Scan for the cell matching the given text and deliver its [x, y] coordinate at center. 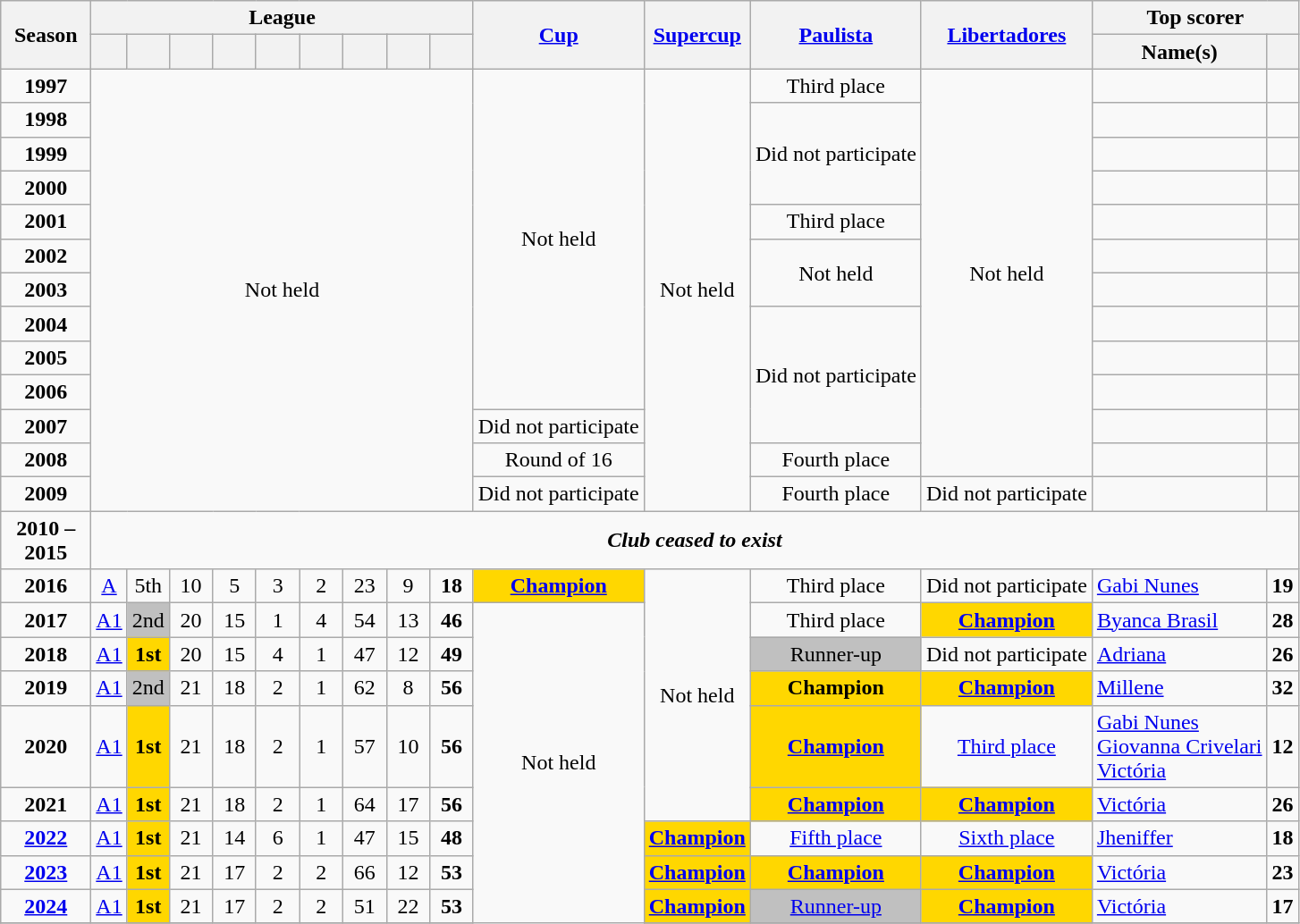
Cup [558, 35]
2006 [46, 391]
2020 [46, 746]
62 [365, 688]
Jheniffer [1179, 838]
22 [408, 906]
1998 [46, 120]
54 [365, 620]
32 [1282, 688]
1999 [46, 154]
2007 [46, 426]
Name(s) [1179, 52]
48 [452, 838]
57 [365, 746]
2018 [46, 654]
A [109, 586]
Club ceased to exist [695, 540]
Millene [1179, 688]
2004 [46, 323]
2023 [46, 872]
Gabi Nunes Giovanna Crivelari Victória [1179, 746]
2001 [46, 222]
2008 [46, 460]
2005 [46, 357]
9 [408, 586]
2009 [46, 494]
Libertadores [1007, 35]
19 [1282, 586]
2016 [46, 586]
5th [148, 586]
14 [234, 838]
2019 [46, 688]
2024 [46, 906]
2003 [46, 290]
13 [408, 620]
Paulista [835, 35]
2022 [46, 838]
6 [277, 838]
49 [452, 654]
Sixth place [1007, 838]
Gabi Nunes [1179, 586]
2002 [46, 256]
Adriana [1179, 654]
Season [46, 35]
66 [365, 872]
28 [1282, 620]
2017 [46, 620]
8 [408, 688]
Round of 16 [558, 460]
Top scorer [1194, 18]
1997 [46, 86]
2021 [46, 804]
League [283, 18]
64 [365, 804]
Supercup [697, 35]
2000 [46, 188]
Fifth place [835, 838]
46 [452, 620]
51 [365, 906]
2010 – 2015 [46, 540]
Byanca Brasil [1179, 620]
3 [277, 586]
5 [234, 586]
